Return the (x, y) coordinate for the center point of the cell that contains the specified text.  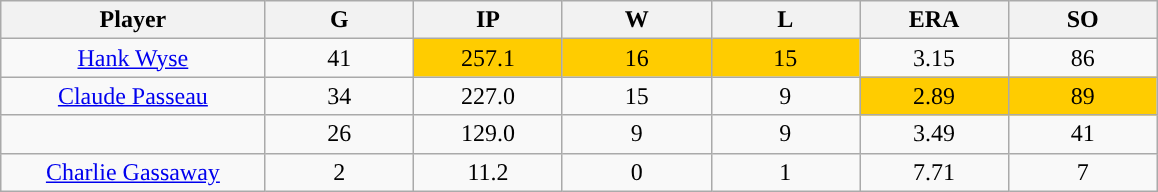
3.15 (934, 58)
7 (1082, 172)
IP (488, 20)
2 (340, 172)
34 (340, 96)
86 (1082, 58)
0 (636, 172)
ERA (934, 20)
Hank Wyse (133, 58)
L (786, 20)
2.89 (934, 96)
Player (133, 20)
129.0 (488, 134)
26 (340, 134)
7.71 (934, 172)
W (636, 20)
257.1 (488, 58)
3.49 (934, 134)
16 (636, 58)
227.0 (488, 96)
1 (786, 172)
SO (1082, 20)
89 (1082, 96)
G (340, 20)
11.2 (488, 172)
Charlie Gassaway (133, 172)
Claude Passeau (133, 96)
